Provide the [X, Y] coordinate of the cell's center where the given text is located.  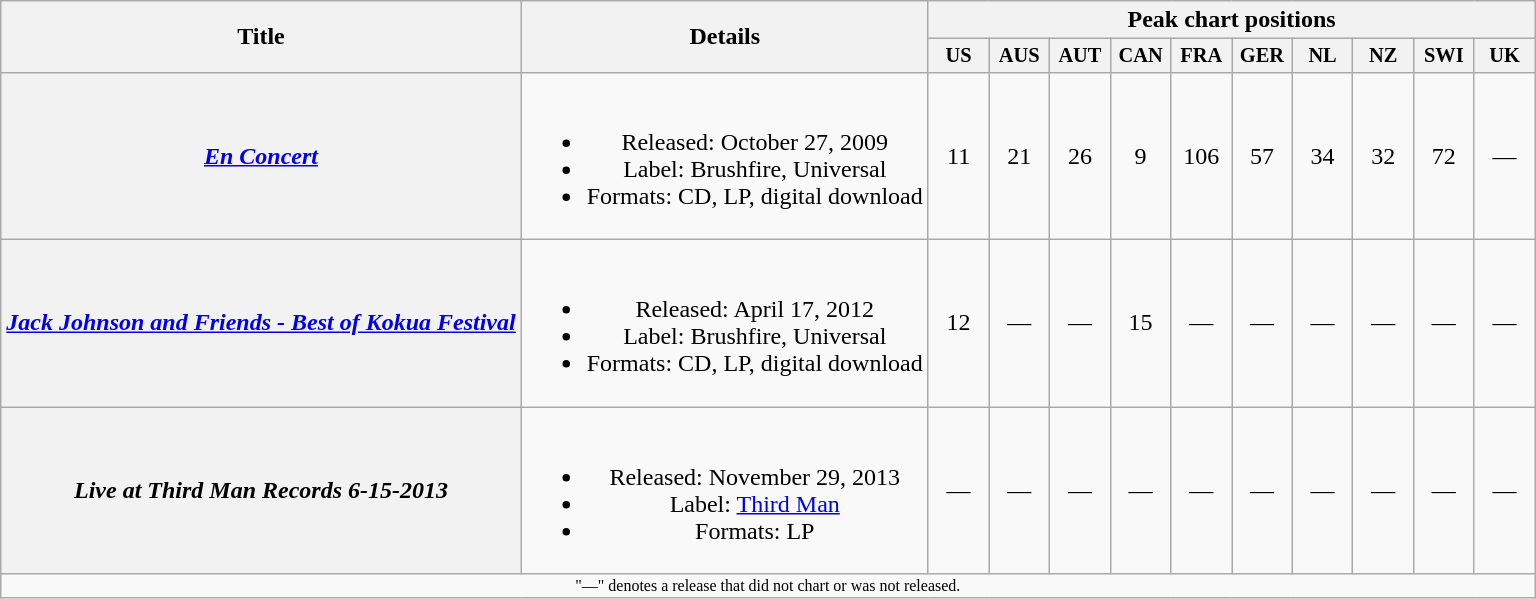
15 [1140, 324]
11 [958, 156]
Live at Third Man Records 6-15-2013 [261, 490]
AUS [1020, 56]
FRA [1202, 56]
NL [1322, 56]
72 [1444, 156]
Title [261, 37]
Released: October 27, 2009Label: Brushfire, UniversalFormats: CD, LP, digital download [724, 156]
"—" denotes a release that did not chart or was not released. [768, 586]
32 [1384, 156]
Jack Johnson and Friends - Best of Kokua Festival [261, 324]
34 [1322, 156]
9 [1140, 156]
NZ [1384, 56]
21 [1020, 156]
Released: November 29, 2013Label: Third ManFormats: LP [724, 490]
106 [1202, 156]
US [958, 56]
CAN [1140, 56]
12 [958, 324]
26 [1080, 156]
57 [1262, 156]
SWI [1444, 56]
En Concert [261, 156]
Released: April 17, 2012Label: Brushfire, UniversalFormats: CD, LP, digital download [724, 324]
Details [724, 37]
UK [1504, 56]
Peak chart positions [1232, 20]
GER [1262, 56]
AUT [1080, 56]
